Locate the cell with the specified text and output its (x, y) center coordinate. 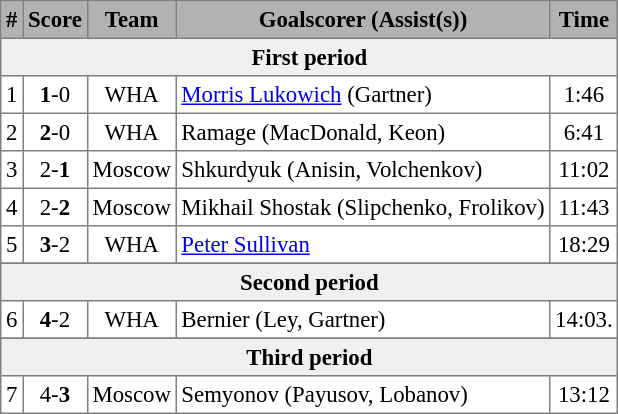
13:12 (584, 395)
Second period (310, 282)
1-0 (55, 95)
2-0 (55, 132)
Peter Sullivan (363, 245)
2-1 (55, 170)
4-2 (55, 320)
Score (55, 20)
Team (132, 20)
Third period (310, 357)
4-3 (55, 395)
Ramage (MacDonald, Keon) (363, 132)
Goalscorer (Assist(s)) (363, 20)
Time (584, 20)
4 (12, 207)
Shkurdyuk (Anisin, Volchenkov) (363, 170)
6 (12, 320)
3 (12, 170)
First period (310, 57)
6:41 (584, 132)
1:46 (584, 95)
Bernier (Ley, Gartner) (363, 320)
14:03. (584, 320)
2 (12, 132)
Mikhail Shostak (Slipchenko, Frolikov) (363, 207)
5 (12, 245)
11:43 (584, 207)
3-2 (55, 245)
Semyonov (Payusov, Lobanov) (363, 395)
18:29 (584, 245)
2-2 (55, 207)
1 (12, 95)
Morris Lukowich (Gartner) (363, 95)
11:02 (584, 170)
# (12, 20)
7 (12, 395)
